For the text-containing cell, return its midpoint in [X, Y] coordinate format. 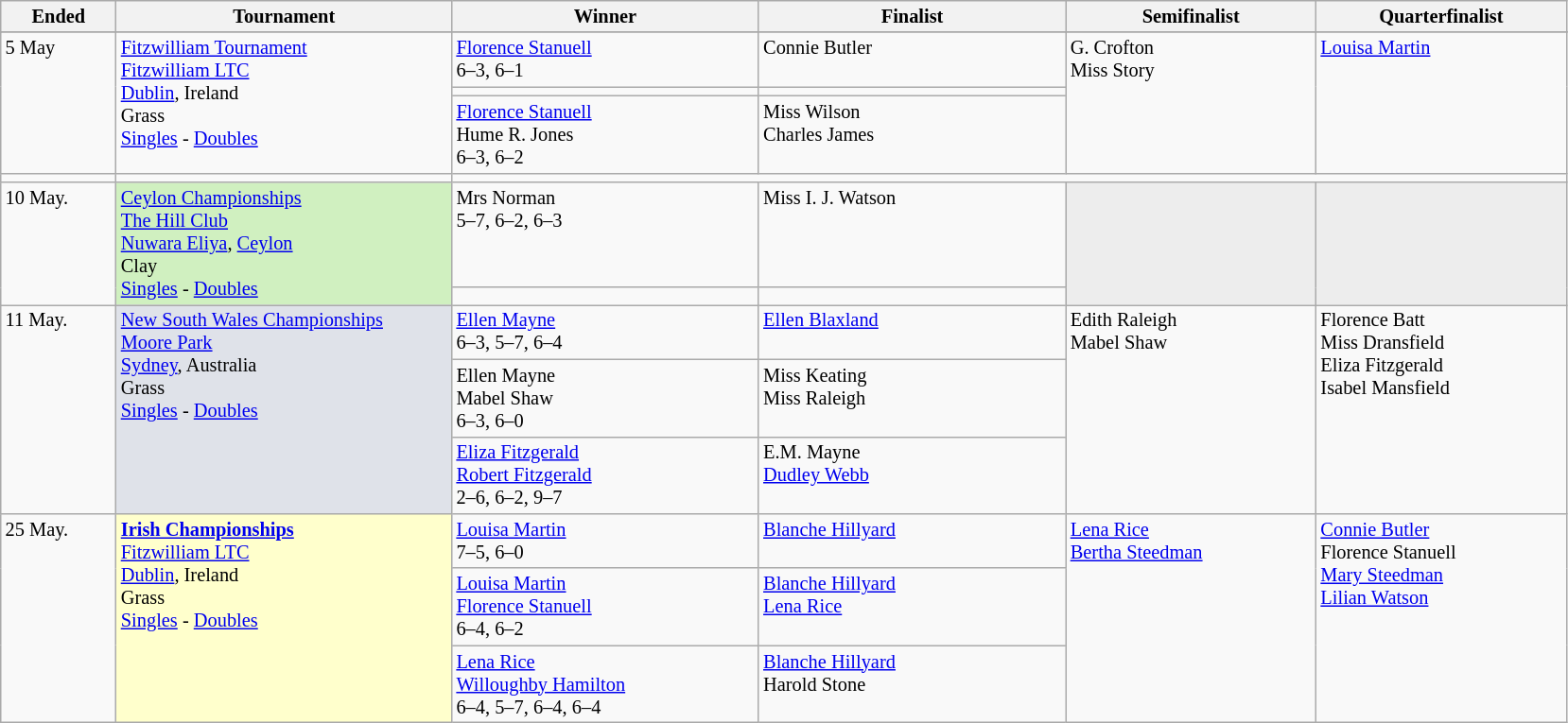
Blanche Hillyard [912, 541]
Ellen Mayne Mabel Shaw6–3, 6–0 [605, 398]
Ellen Blaxland [912, 332]
Ellen Mayne6–3, 5–7, 6–4 [605, 332]
Finalist [912, 16]
Blanche Hillyard Lena Rice [912, 607]
Miss Keating Miss Raleigh [912, 398]
25 May. [59, 618]
Connie Butler Florence Stanuell Mary Steedman Lilian Watson [1441, 618]
Tournament [284, 16]
Miss Wilson Charles James [912, 134]
Semifinalist [1192, 16]
Ceylon ChampionshipsThe Hill ClubNuwara Eliya, CeylonClaySingles - Doubles [284, 244]
Florence Stanuell 6–3, 6–1 [605, 60]
Mrs Norman5–7, 6–2, 6–3 [605, 234]
Blanche Hillyard Harold Stone [912, 684]
Florence Batt Miss Dransfield Eliza Fitzgerald Isabel Mansfield [1441, 408]
Florence Stanuell Hume R. Jones6–3, 6–2 [605, 134]
Louisa Martin Florence Stanuell6–4, 6–2 [605, 607]
Connie Butler [912, 60]
5 May [59, 102]
G. Crofton Miss Story [1192, 102]
Irish ChampionshipsFitzwilliam LTCDublin, IrelandGrassSingles - Doubles [284, 618]
Louisa Martin [1441, 102]
Lena Rice Willoughby Hamilton 6–4, 5–7, 6–4, 6–4 [605, 684]
Ended [59, 16]
Miss I. J. Watson [912, 234]
E.M. Mayne Dudley Webb [912, 475]
Edith Raleigh Mabel Shaw [1192, 408]
New South Wales ChampionshipsMoore ParkSydney, AustraliaGrassSingles - Doubles [284, 408]
Eliza Fitzgerald Robert Fitzgerald2–6, 6–2, 9–7 [605, 475]
10 May. [59, 244]
Winner [605, 16]
Quarterfinalist [1441, 16]
Louisa Martin7–5, 6–0 [605, 541]
11 May. [59, 408]
Lena Rice Bertha Steedman [1192, 618]
Fitzwilliam TournamentFitzwilliam LTCDublin, IrelandGrassSingles - Doubles [284, 102]
